Locate the cell with the specified text and output its (x, y) center coordinate. 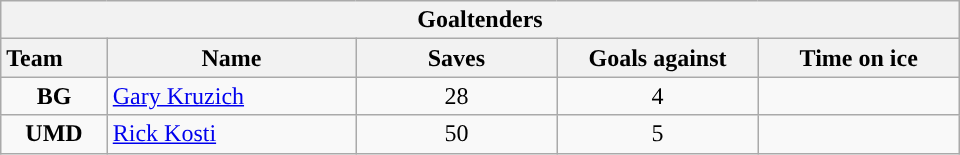
Name (232, 58)
Goals against (658, 58)
28 (456, 96)
Gary Kruzich (232, 96)
5 (658, 134)
Time on ice (858, 58)
Team (54, 58)
Saves (456, 58)
Rick Kosti (232, 134)
4 (658, 96)
UMD (54, 134)
BG (54, 96)
Goaltenders (480, 20)
50 (456, 134)
